Detect which cell encompasses the target text, then output its (X, Y) center coordinate. 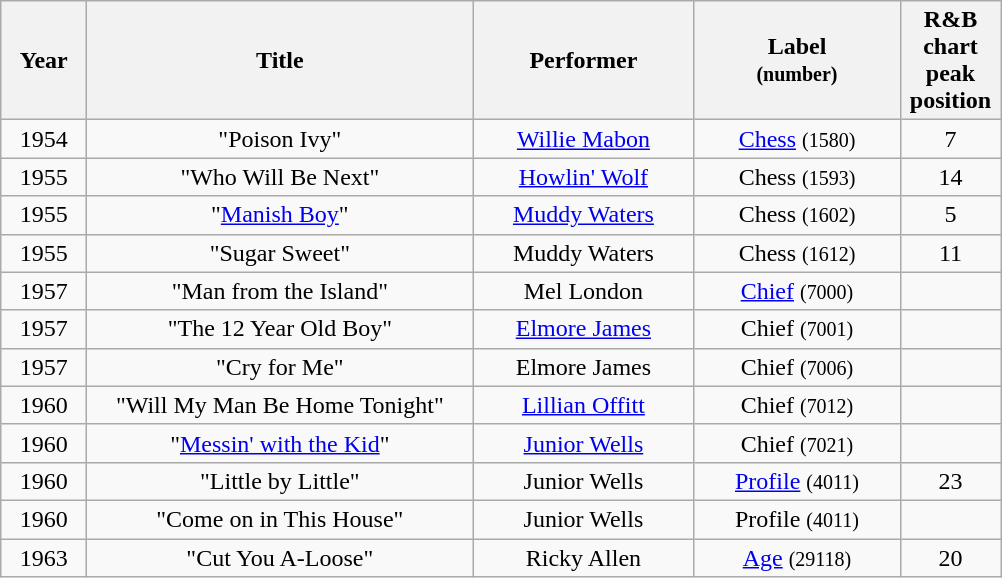
"The 12 Year Old Boy" (280, 329)
5 (950, 215)
"Poison Ivy" (280, 139)
"Cry for Me" (280, 367)
"Man from the Island" (280, 291)
Chess (1602) (797, 215)
Chess (1580) (797, 139)
Lillian Offitt (584, 405)
R&Bchartpeakposition (950, 60)
Chief (7012) (797, 405)
Howlin' Wolf (584, 177)
Willie Mabon (584, 139)
"Little by Little" (280, 481)
Chief (7000) (797, 291)
Age (29118) (797, 557)
Chess (1612) (797, 253)
"Come on in This House" (280, 519)
Chief (7021) (797, 443)
"Who Will Be Next" (280, 177)
20 (950, 557)
"Will My Man Be Home Tonight" (280, 405)
Chess (1593) (797, 177)
Chief (7006) (797, 367)
Label (number) (797, 60)
14 (950, 177)
23 (950, 481)
"Cut You A-Loose" (280, 557)
Ricky Allen (584, 557)
11 (950, 253)
1954 (44, 139)
Performer (584, 60)
1963 (44, 557)
Year (44, 60)
Chief (7001) (797, 329)
"Manish Boy" (280, 215)
7 (950, 139)
"Sugar Sweet" (280, 253)
Title (280, 60)
Mel London (584, 291)
"Messin' with the Kid" (280, 443)
